Detect which cell encompasses the target text, then output its [X, Y] center coordinate. 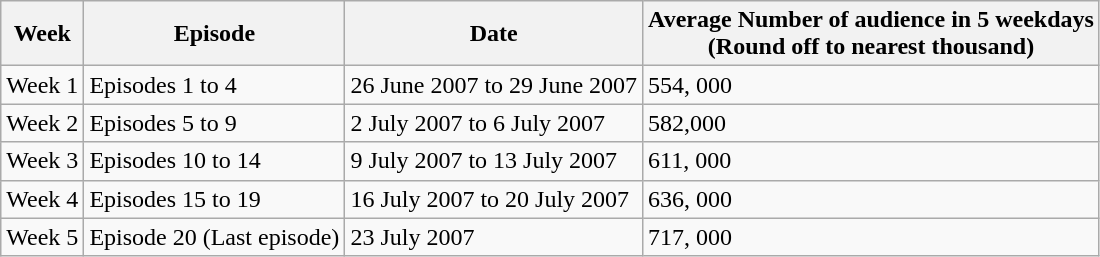
Episode 20 (Last episode) [214, 237]
26 June 2007 to 29 June 2007 [494, 85]
Episodes 15 to 19 [214, 199]
Week 4 [42, 199]
2 July 2007 to 6 July 2007 [494, 123]
554, 000 [872, 85]
Week 1 [42, 85]
Week 5 [42, 237]
Week 2 [42, 123]
Week 3 [42, 161]
717, 000 [872, 237]
611, 000 [872, 161]
Episodes 10 to 14 [214, 161]
Episodes 5 to 9 [214, 123]
Episodes 1 to 4 [214, 85]
16 July 2007 to 20 July 2007 [494, 199]
23 July 2007 [494, 237]
Week [42, 34]
Average Number of audience in 5 weekdays(Round off to nearest thousand) [872, 34]
9 July 2007 to 13 July 2007 [494, 161]
582,000 [872, 123]
Episode [214, 34]
636, 000 [872, 199]
Date [494, 34]
